Determine the (X, Y) coordinate at the center of the cell enclosing the given text.  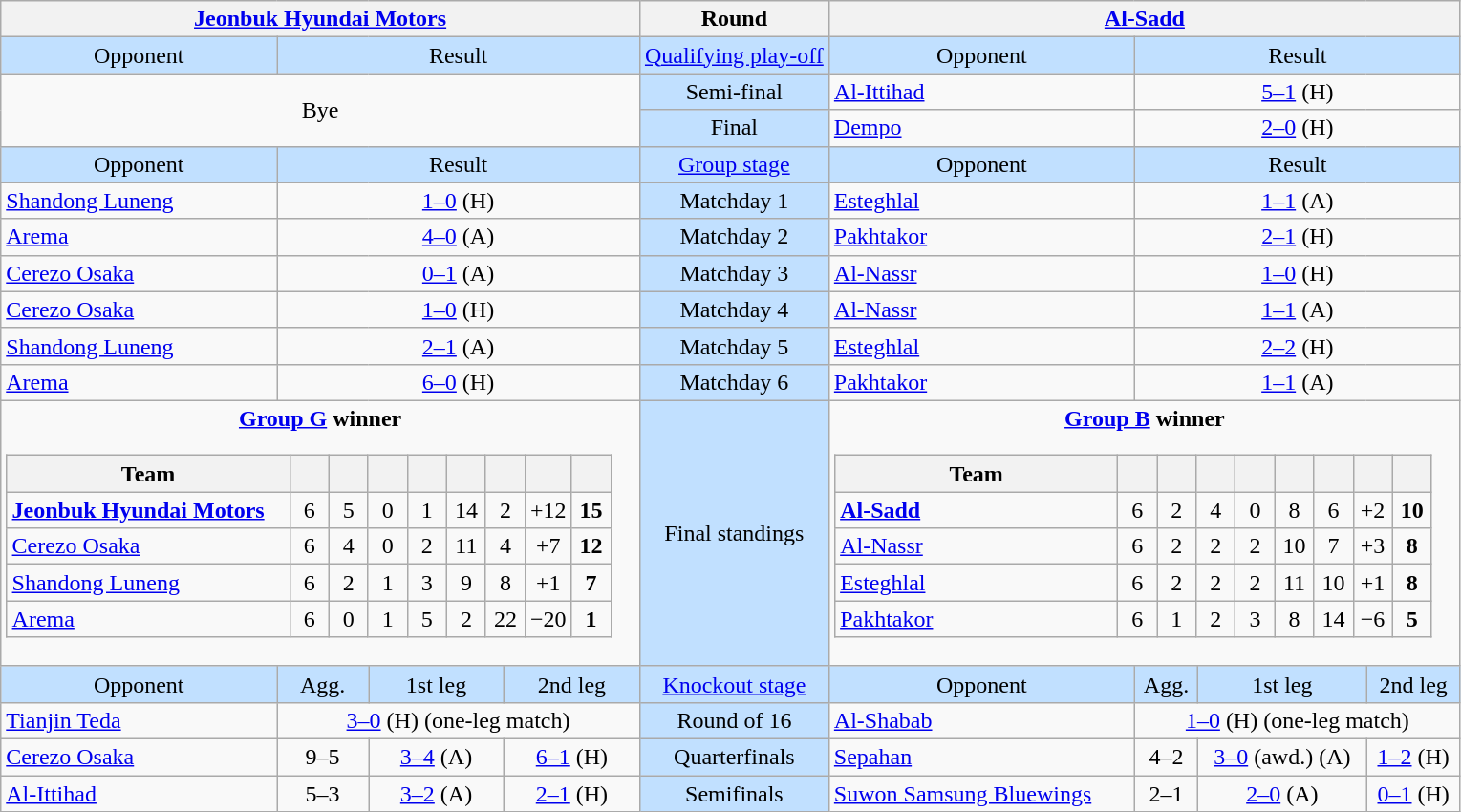
15 (591, 510)
+7 (548, 546)
9 (466, 583)
5–3 (323, 794)
4–0 (A) (459, 237)
−20 (548, 619)
3–4 (A) (437, 757)
5–1 (H) (1298, 92)
Group B winner Team Al-Sadd 6 2 4 0 8 6 +2 10 Al-Nassr 6 2 2 2 10 7 +3 8 Esteghlal 6 2 2 2 11 10 +1 8 Pakhtakor 6 1 2 3 8 14 −6 5 (1145, 533)
Round of 16 (734, 720)
Matchday 3 (734, 273)
3–0 (H) (one-leg match) (459, 720)
+2 (1372, 510)
Knockout stage (734, 684)
Suwon Samsung Bluewings (981, 794)
0–1 (H) (1414, 794)
Al-Shabab (981, 720)
2–0 (H) (1298, 128)
0–1 (A) (459, 273)
+12 (548, 510)
+3 (1372, 546)
Group stage (734, 164)
2–1 (A) (459, 346)
6–1 (H) (571, 757)
6–0 (H) (459, 382)
3–2 (A) (437, 794)
Round (734, 19)
Matchday 1 (734, 201)
4–2 (1166, 757)
1–0 (H) (one-leg match) (1298, 720)
Tianjin Teda (140, 720)
Qualifying play-off (734, 55)
22 (505, 619)
Matchday 2 (734, 237)
Matchday 5 (734, 346)
Quarterfinals (734, 757)
Final standings (734, 533)
Matchday 4 (734, 310)
Semifinals (734, 794)
3–0 (awd.) (A) (1282, 757)
9–5 (323, 757)
2–0 (A) (1282, 794)
1–2 (H) (1414, 757)
2–2 (H) (1298, 346)
Semi-final (734, 92)
Final (734, 128)
Matchday 6 (734, 382)
12 (591, 546)
−6 (1372, 619)
Dempo (981, 128)
2–1 (1166, 794)
Sepahan (981, 757)
Bye (321, 110)
